Detect which cell encompasses the target text, then output its (x, y) center coordinate. 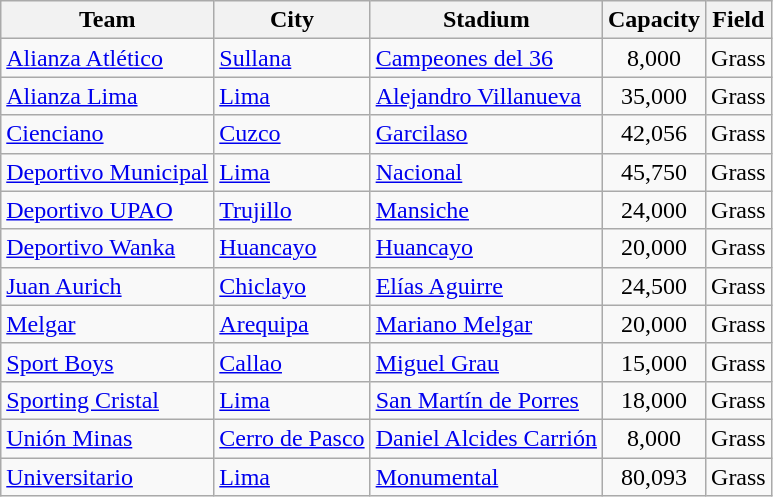
Deportivo Wanka (108, 248)
Stadium (486, 20)
Daniel Alcides Carrión (486, 438)
Deportivo Municipal (108, 172)
Sullana (292, 58)
Mariano Melgar (486, 324)
Team (108, 20)
Alianza Lima (108, 96)
Monumental (486, 477)
Mansiche (486, 210)
Campeones del 36 (486, 58)
80,093 (654, 477)
Elías Aguirre (486, 286)
Deportivo UPAO (108, 210)
Garcilaso (486, 134)
Sporting Cristal (108, 400)
Miguel Grau (486, 362)
Unión Minas (108, 438)
Nacional (486, 172)
45,750 (654, 172)
24,500 (654, 286)
Alejandro Villanueva (486, 96)
35,000 (654, 96)
Cerro de Pasco (292, 438)
Field (739, 20)
15,000 (654, 362)
San Martín de Porres (486, 400)
Trujillo (292, 210)
Cienciano (108, 134)
Capacity (654, 20)
24,000 (654, 210)
City (292, 20)
Callao (292, 362)
Cuzco (292, 134)
18,000 (654, 400)
Juan Aurich (108, 286)
Sport Boys (108, 362)
Chiclayo (292, 286)
Universitario (108, 477)
Alianza Atlético (108, 58)
42,056 (654, 134)
Melgar (108, 324)
Arequipa (292, 324)
